Locate the cell with the specified text and output its [x, y] center coordinate. 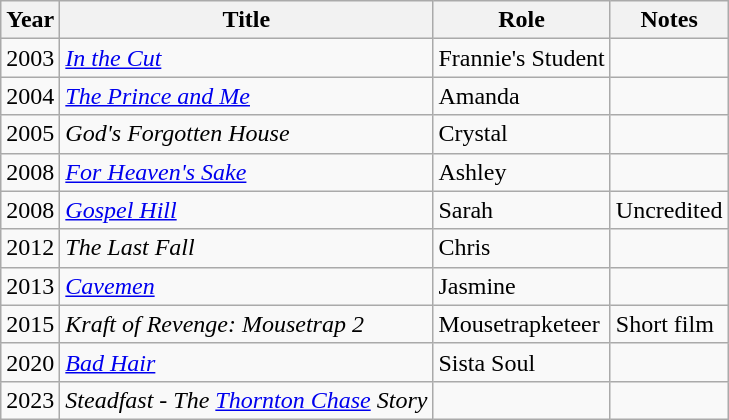
Role [522, 20]
Bad Hair [246, 362]
Cavemen [246, 286]
Steadfast - The Thornton Chase Story [246, 400]
Crystal [522, 134]
Frannie's Student [522, 58]
Notes [669, 20]
Sarah [522, 210]
Chris [522, 248]
Mousetrapketeer [522, 324]
Uncredited [669, 210]
Gospel Hill [246, 210]
Ashley [522, 172]
The Prince and Me [246, 96]
God's Forgotten House [246, 134]
2015 [30, 324]
Jasmine [522, 286]
Title [246, 20]
2012 [30, 248]
Year [30, 20]
Short film [669, 324]
In the Cut [246, 58]
2013 [30, 286]
2023 [30, 400]
2003 [30, 58]
The Last Fall [246, 248]
2005 [30, 134]
For Heaven's Sake [246, 172]
2020 [30, 362]
Sista Soul [522, 362]
Kraft of Revenge: Mousetrap 2 [246, 324]
Amanda [522, 96]
2004 [30, 96]
